Pinpoint the cell where the given text exists, returning its (x, y) midpoint coordinate. 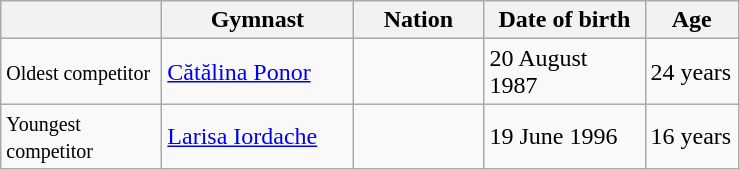
16 years (692, 136)
Nation (418, 20)
24 years (692, 72)
Gymnast (258, 20)
Cătălina Ponor (258, 72)
Oldest competitor (82, 72)
Youngest competitor (82, 136)
20 August 1987 (564, 72)
Age (692, 20)
Larisa Iordache (258, 136)
Date of birth (564, 20)
19 June 1996 (564, 136)
